Output the [X, Y] coordinate of the center of the cell containing the given text.  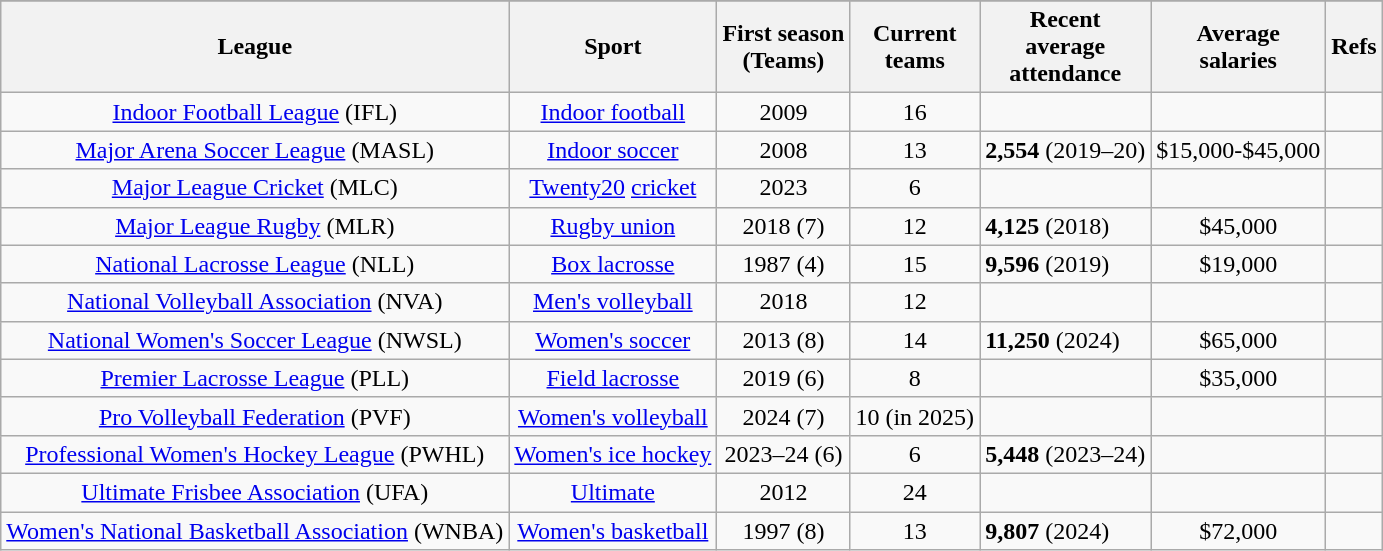
11,250 (2024) [1066, 340]
League [255, 47]
Women's basketball [613, 531]
$35,000 [1238, 378]
Major League Rugby (MLR) [255, 226]
2009 [784, 112]
Indoor Football League (IFL) [255, 112]
Refs [1354, 47]
Indoor football [613, 112]
2012 [784, 492]
Women's soccer [613, 340]
9,596 (2019) [1066, 264]
Box lacrosse [613, 264]
1997 (8) [784, 531]
9,807 (2024) [1066, 531]
Professional Women's Hockey League (PWHL) [255, 454]
Women's ice hockey [613, 454]
Current teams [915, 47]
8 [915, 378]
Field lacrosse [613, 378]
$72,000 [1238, 531]
Ultimate [613, 492]
4,125 (2018) [1066, 226]
$45,000 [1238, 226]
2023 [784, 188]
Major Arena Soccer League (MASL) [255, 150]
Major League Cricket (MLC) [255, 188]
Twenty20 cricket [613, 188]
2018 (7) [784, 226]
Sport [613, 47]
Women's volleyball [613, 416]
1987 (4) [784, 264]
$65,000 [1238, 340]
5,448 (2023–24) [1066, 454]
24 [915, 492]
$19,000 [1238, 264]
2024 (7) [784, 416]
2013 (8) [784, 340]
2023–24 (6) [784, 454]
Men's volleyball [613, 302]
2018 [784, 302]
14 [915, 340]
15 [915, 264]
Premier Lacrosse League (PLL) [255, 378]
2008 [784, 150]
10 (in 2025) [915, 416]
National Volleyball Association (NVA) [255, 302]
$15,000-$45,000 [1238, 150]
2,554 (2019–20) [1066, 150]
Indoor soccer [613, 150]
Pro Volleyball Federation (PVF) [255, 416]
Ultimate Frisbee Association (UFA) [255, 492]
Recent average attendance [1066, 47]
Rugby union [613, 226]
National Women's Soccer League (NWSL) [255, 340]
16 [915, 112]
First season (Teams) [784, 47]
Average salaries [1238, 47]
National Lacrosse League (NLL) [255, 264]
Women's National Basketball Association (WNBA) [255, 531]
2019 (6) [784, 378]
